Return (X, Y) of the center of cell containing provided text 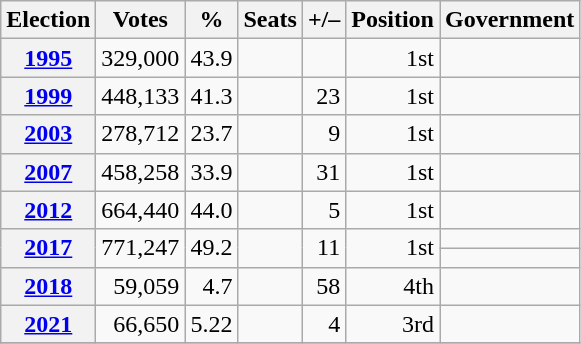
4 (324, 324)
1999 (48, 96)
Position (393, 20)
2021 (48, 324)
2012 (48, 210)
41.3 (212, 96)
66,650 (140, 324)
+/– (324, 20)
Government (510, 20)
771,247 (140, 248)
2003 (48, 134)
31 (324, 172)
3rd (393, 324)
664,440 (140, 210)
2007 (48, 172)
9 (324, 134)
59,059 (140, 286)
49.2 (212, 248)
Election (48, 20)
5 (324, 210)
448,133 (140, 96)
33.9 (212, 172)
11 (324, 248)
2017 (48, 248)
329,000 (140, 58)
Seats (270, 20)
23 (324, 96)
44.0 (212, 210)
% (212, 20)
43.9 (212, 58)
278,712 (140, 134)
4th (393, 286)
458,258 (140, 172)
23.7 (212, 134)
2018 (48, 286)
1995 (48, 58)
Votes (140, 20)
5.22 (212, 324)
58 (324, 286)
4.7 (212, 286)
